Pinpoint the cell where the given text exists, returning its [x, y] midpoint coordinate. 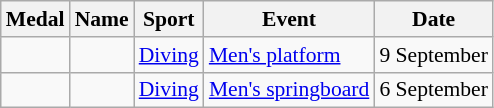
Sport [169, 19]
Men's platform [290, 55]
Event [290, 19]
Date [434, 19]
Men's springboard [290, 90]
Medal [36, 19]
9 September [434, 55]
Name [102, 19]
6 September [434, 90]
